Identify which cell holds the provided text, then report its (X, Y) central coordinate. 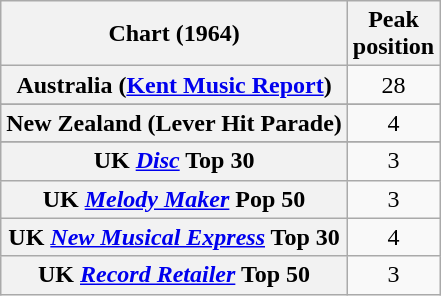
UK Record Retailer Top 50 (174, 275)
28 (393, 85)
UK Melody Maker Pop 50 (174, 199)
UK Disc Top 30 (174, 161)
Peakposition (393, 34)
UK New Musical Express Top 30 (174, 237)
New Zealand (Lever Hit Parade) (174, 123)
Australia (Kent Music Report) (174, 85)
Chart (1964) (174, 34)
